For the text-containing cell, return its midpoint in [X, Y] coordinate format. 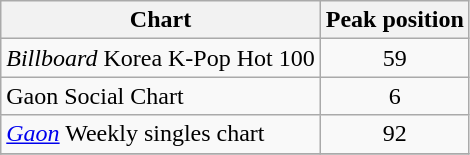
Peak position [394, 20]
Billboard Korea K-Pop Hot 100 [161, 58]
92 [394, 134]
Gaon Weekly singles chart [161, 134]
59 [394, 58]
Gaon Social Chart [161, 96]
6 [394, 96]
Chart [161, 20]
